Output the [X, Y] coordinate of the center of the cell containing the given text.  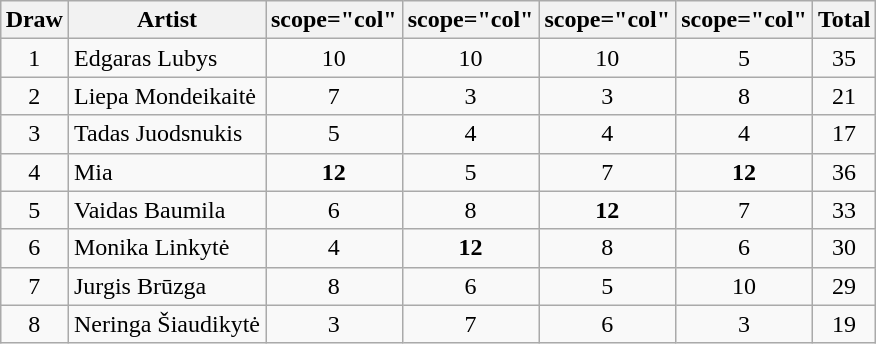
1 [34, 58]
17 [844, 134]
21 [844, 96]
35 [844, 58]
Tadas Juodsnukis [166, 134]
36 [844, 172]
Mia [166, 172]
Vaidas Baumila [166, 210]
30 [844, 248]
Neringa Šiaudikytė [166, 324]
19 [844, 324]
Artist [166, 20]
29 [844, 286]
Monika Linkytė [166, 248]
2 [34, 96]
Liepa Mondeikaitė [166, 96]
Total [844, 20]
Draw [34, 20]
Jurgis Brūzga [166, 286]
33 [844, 210]
Edgaras Lubys [166, 58]
